Search for the cell housing the specified text and yield its (X, Y) center coordinate. 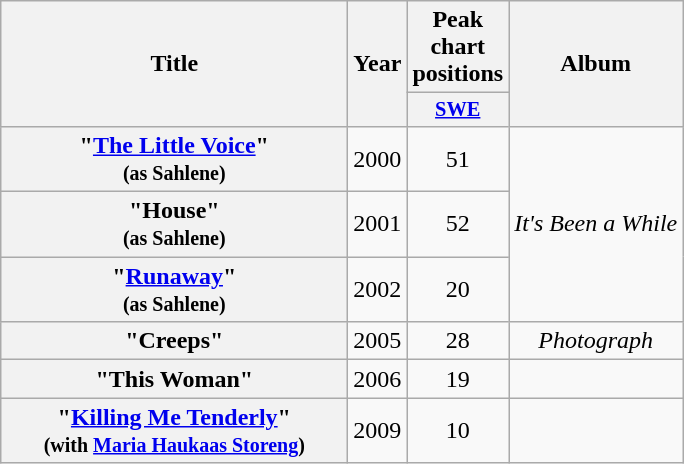
52 (458, 224)
2002 (378, 290)
2000 (378, 158)
"House"(as Sahlene) (174, 224)
Peak chart positions (458, 47)
28 (458, 341)
2009 (378, 430)
20 (458, 290)
Album (596, 64)
2006 (378, 379)
19 (458, 379)
2001 (378, 224)
SWE (458, 110)
51 (458, 158)
It's Been a While (596, 224)
Year (378, 64)
Photograph (596, 341)
"Killing Me Tenderly"(with Maria Haukaas Storeng) (174, 430)
"This Woman" (174, 379)
2005 (378, 341)
"The Little Voice"(as Sahlene) (174, 158)
"Creeps" (174, 341)
"Runaway"(as Sahlene) (174, 290)
10 (458, 430)
Title (174, 64)
